Find where the given text appears and provide that cell's center as (x, y) coordinate. 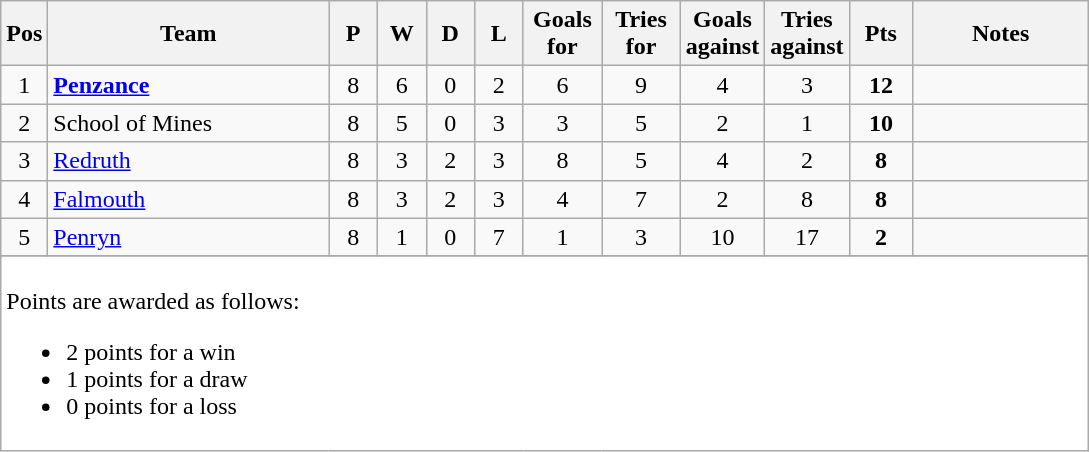
Penryn (188, 237)
Tries against (807, 34)
W (402, 34)
L (500, 34)
Notes (1001, 34)
Penzance (188, 85)
9 (642, 85)
Goals against (722, 34)
Points are awarded as follows:2 points for a win1 points for a draw0 points for a loss (545, 353)
12 (881, 85)
Redruth (188, 161)
P (354, 34)
Team (188, 34)
Falmouth (188, 199)
Pts (881, 34)
D (450, 34)
Tries for (642, 34)
Goals for (562, 34)
17 (807, 237)
Pos (24, 34)
School of Mines (188, 123)
